Detect which cell encompasses the target text, then output its (x, y) center coordinate. 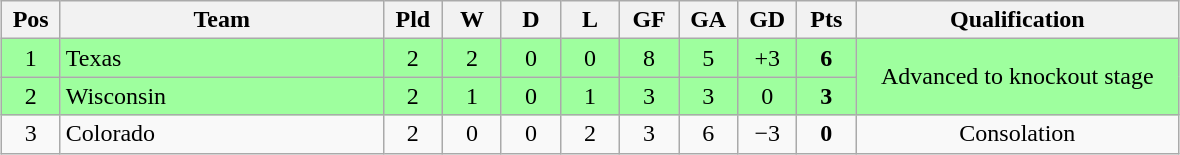
Pos (30, 20)
Team (222, 20)
8 (650, 58)
+3 (768, 58)
D (530, 20)
Consolation (1018, 134)
GF (650, 20)
W (472, 20)
Wisconsin (222, 96)
Qualification (1018, 20)
Pts (826, 20)
GD (768, 20)
Texas (222, 58)
Advanced to knockout stage (1018, 77)
GA (708, 20)
Pld (412, 20)
5 (708, 58)
−3 (768, 134)
Colorado (222, 134)
L (590, 20)
